Scan for the cell matching the given text and deliver its [X, Y] coordinate at center. 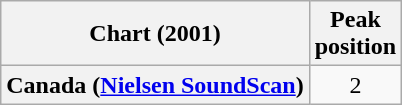
Peakposition [355, 34]
2 [355, 85]
Canada (Nielsen SoundScan) [155, 85]
Chart (2001) [155, 34]
